Extract the [x, y] coordinate from the center of the cell holding the provided text.  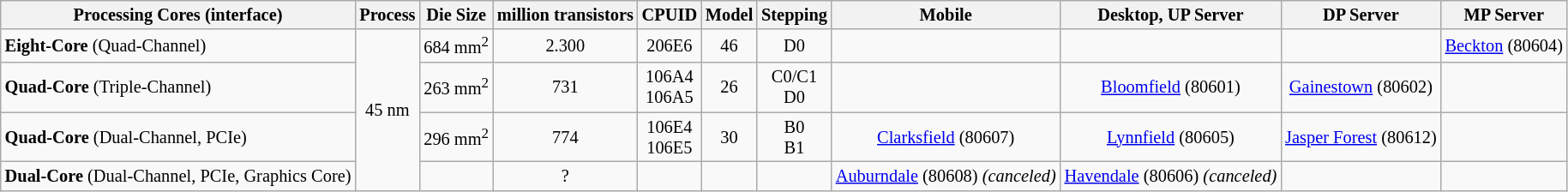
Bloomfield (80601) [1171, 87]
Auburndale (80608) (canceled) [946, 176]
Mobile [946, 15]
45 nm [387, 110]
Dual-Core (Dual-Channel, PCIe, Graphics Core) [178, 176]
? [566, 176]
Lynnfield (80605) [1171, 137]
Jasper Forest (80612) [1361, 137]
46 [729, 46]
263 mm2 [456, 87]
Beckton (80604) [1504, 46]
296 mm2 [456, 137]
Havendale (80606) (canceled) [1171, 176]
Process [387, 15]
Clarksfield (80607) [946, 137]
26 [729, 87]
731 [566, 87]
684 mm2 [456, 46]
Quad-Core (Dual-Channel, PCIe) [178, 137]
106E4106E5 [670, 137]
CPUID [670, 15]
2.300 [566, 46]
MP Server [1504, 15]
B0B1 [794, 137]
C0/C1D0 [794, 87]
774 [566, 137]
106A4106A5 [670, 87]
Stepping [794, 15]
Processing Cores (interface) [178, 15]
206E6 [670, 46]
Gainestown (80602) [1361, 87]
Quad-Core (Triple-Channel) [178, 87]
Desktop, UP Server [1171, 15]
Die Size [456, 15]
million transistors [566, 15]
DP Server [1361, 15]
D0 [794, 46]
Eight-Core (Quad-Channel) [178, 46]
Model [729, 15]
30 [729, 137]
